Locate the cell with the specified text and output its [x, y] center coordinate. 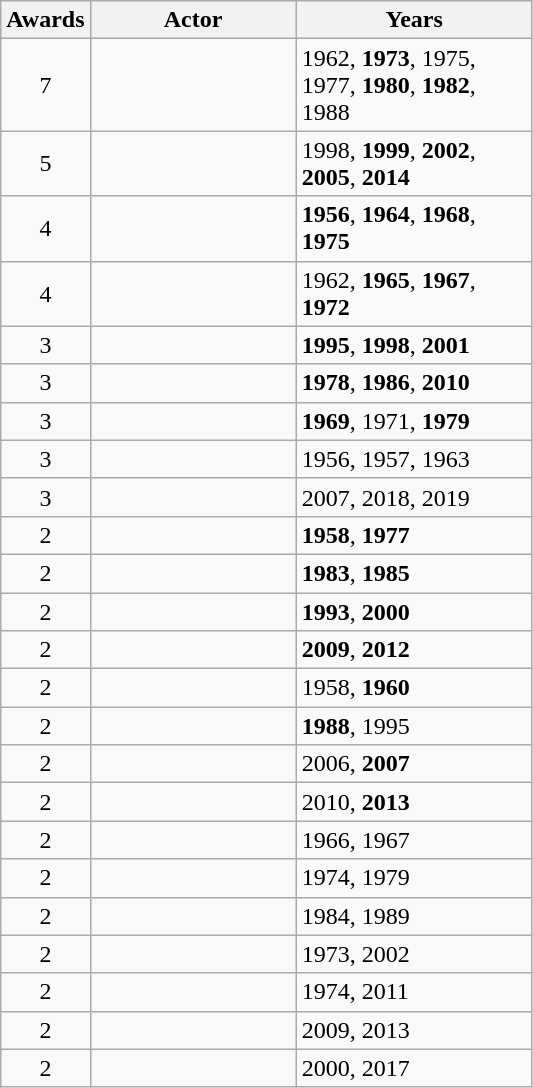
2006, 2007 [414, 764]
Actor [193, 20]
5 [46, 164]
1983, 1985 [414, 573]
1978, 1986, 2010 [414, 383]
1962, 1965, 1967, 1972 [414, 294]
Years [414, 20]
1969, 1971, 1979 [414, 421]
1995, 1998, 2001 [414, 345]
2009, 2012 [414, 650]
2010, 2013 [414, 802]
1956, 1957, 1963 [414, 459]
1956, 1964, 1968, 1975 [414, 228]
1974, 1979 [414, 878]
2009, 2013 [414, 1030]
Awards [46, 20]
1958, 1977 [414, 535]
1974, 2011 [414, 992]
7 [46, 85]
1984, 1989 [414, 916]
1958, 1960 [414, 688]
1993, 2000 [414, 611]
1988, 1995 [414, 726]
1998, 1999, 2002, 2005, 2014 [414, 164]
1962, 1973, 1975, 1977, 1980, 1982, 1988 [414, 85]
1973, 2002 [414, 954]
2007, 2018, 2019 [414, 497]
2000, 2017 [414, 1068]
1966, 1967 [414, 840]
